Scan for the cell matching the given text and deliver its [X, Y] coordinate at center. 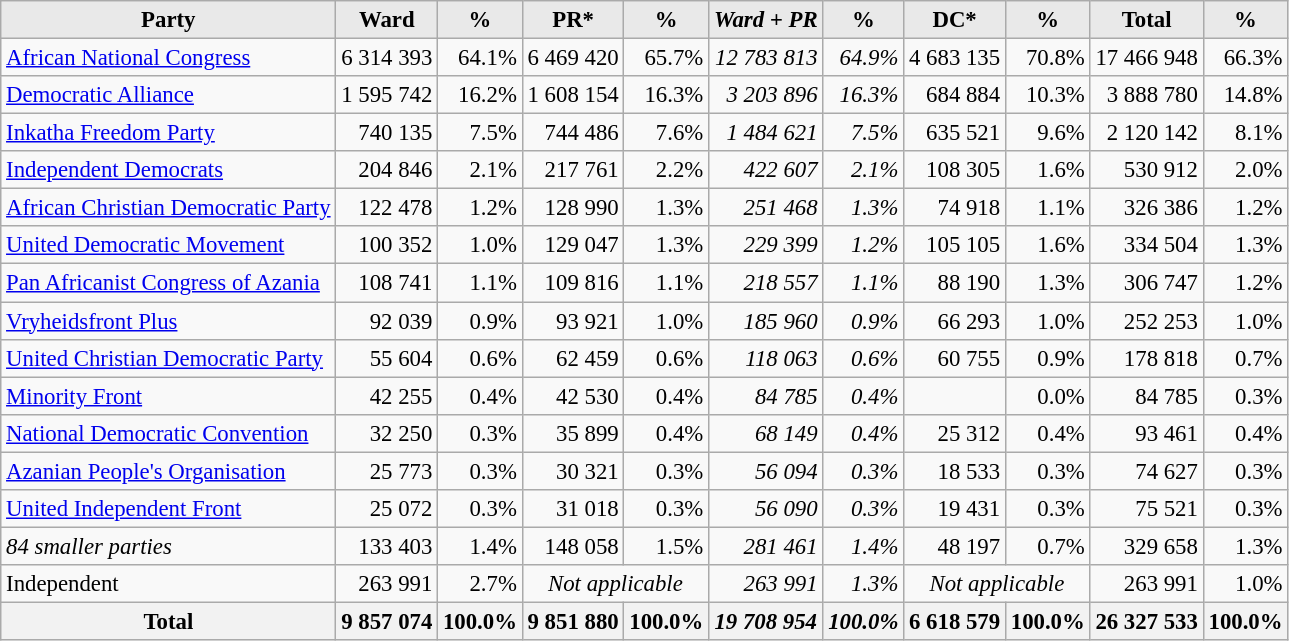
1 595 742 [387, 95]
100 352 [387, 245]
74 918 [955, 208]
744 486 [573, 133]
Party [168, 20]
64.9% [864, 58]
Democratic Alliance [168, 95]
2.0% [1246, 170]
88 190 [955, 283]
128 990 [573, 208]
185 960 [766, 321]
2.7% [480, 584]
25 312 [955, 433]
70.8% [1048, 58]
1.5% [666, 546]
African National Congress [168, 58]
14.8% [1246, 95]
48 197 [955, 546]
Minority Front [168, 396]
25 773 [387, 471]
6 469 420 [573, 58]
Pan Africanist Congress of Azania [168, 283]
93 461 [1146, 433]
129 047 [573, 245]
African Christian Democratic Party [168, 208]
35 899 [573, 433]
122 478 [387, 208]
55 604 [387, 358]
65.7% [666, 58]
12 783 813 [766, 58]
30 321 [573, 471]
334 504 [1146, 245]
9 851 880 [573, 621]
108 305 [955, 170]
PR* [573, 20]
31 018 [573, 509]
10.3% [1048, 95]
62 459 [573, 358]
530 912 [1146, 170]
326 386 [1146, 208]
75 521 [1146, 509]
4 683 135 [955, 58]
Azanian People's Organisation [168, 471]
25 072 [387, 509]
26 327 533 [1146, 621]
92 039 [387, 321]
Ward + PR [766, 20]
66 293 [955, 321]
18 533 [955, 471]
2.2% [666, 170]
United Christian Democratic Party [168, 358]
Independent [168, 584]
684 884 [955, 95]
148 058 [573, 546]
84 smaller parties [168, 546]
6 314 393 [387, 58]
9.6% [1048, 133]
118 063 [766, 358]
Vryheidsfront Plus [168, 321]
74 627 [1146, 471]
66.3% [1246, 58]
United Democratic Movement [168, 245]
Independent Democrats [168, 170]
32 250 [387, 433]
422 607 [766, 170]
17 466 948 [1146, 58]
105 105 [955, 245]
9 857 074 [387, 621]
2 120 142 [1146, 133]
60 755 [955, 358]
19 708 954 [766, 621]
93 921 [573, 321]
National Democratic Convention [168, 433]
6 618 579 [955, 621]
133 403 [387, 546]
252 253 [1146, 321]
229 399 [766, 245]
16.2% [480, 95]
Inkatha Freedom Party [168, 133]
68 149 [766, 433]
109 816 [573, 283]
42 255 [387, 396]
108 741 [387, 283]
7.6% [666, 133]
306 747 [1146, 283]
740 135 [387, 133]
64.1% [480, 58]
281 461 [766, 546]
251 468 [766, 208]
8.1% [1246, 133]
1 608 154 [573, 95]
204 846 [387, 170]
3 203 896 [766, 95]
56 094 [766, 471]
DC* [955, 20]
0.0% [1048, 396]
19 431 [955, 509]
217 761 [573, 170]
329 658 [1146, 546]
56 090 [766, 509]
1 484 621 [766, 133]
3 888 780 [1146, 95]
42 530 [573, 396]
218 557 [766, 283]
United Independent Front [168, 509]
178 818 [1146, 358]
Ward [387, 20]
635 521 [955, 133]
